Scan for the cell matching the given text and deliver its [x, y] coordinate at center. 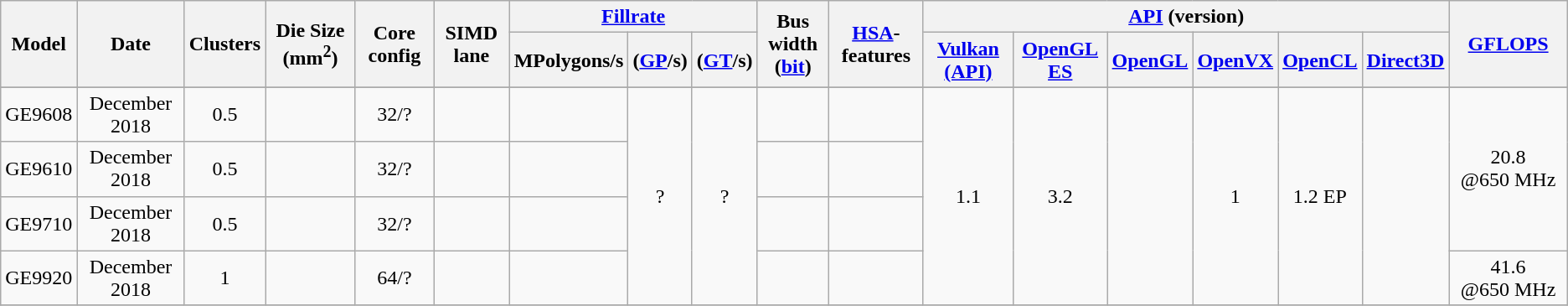
OpenVX [1235, 60]
(GP/s) [660, 60]
(GT/s) [725, 60]
Vulkan (API) [968, 60]
Date [131, 44]
OpenGL [1150, 60]
GE9920 [39, 278]
Bus width(bit) [792, 44]
20.8 @650 MHz [1508, 169]
HSA-features [876, 44]
Die Size (mm2) [311, 44]
Clusters [224, 44]
MPolygons/s [569, 60]
GE9610 [39, 169]
Fillrate [633, 17]
GFLOPS [1508, 44]
SIMD lane [472, 44]
3.2 [1060, 196]
OpenGL ES [1060, 60]
GE9608 [39, 114]
41.6 @650 MHz [1508, 278]
Core config [394, 44]
1.2 EP [1320, 196]
GE9710 [39, 223]
64/? [394, 278]
Model [39, 44]
OpenCL [1320, 60]
API (version) [1186, 17]
Direct3D [1406, 60]
1.1 [968, 196]
